Capture the cell that displays the provided text and extract its (x, y) central coordinate. 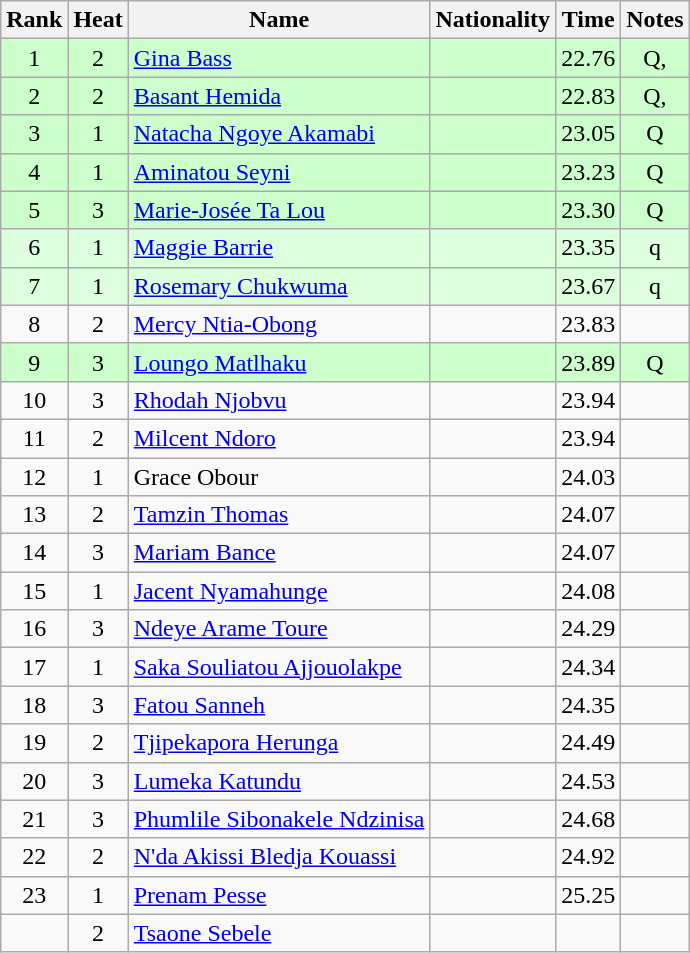
Heat (98, 20)
9 (34, 362)
23.30 (588, 210)
Maggie Barrie (279, 248)
Milcent Ndoro (279, 438)
23 (34, 895)
16 (34, 629)
14 (34, 553)
Jacent Nyamahunge (279, 591)
24.03 (588, 477)
Nationality (493, 20)
Prenam Pesse (279, 895)
Aminatou Seyni (279, 172)
13 (34, 515)
Notes (655, 20)
24.35 (588, 705)
Rhodah Njobvu (279, 400)
24.68 (588, 819)
Tsaone Sebele (279, 933)
Phumlile Sibonakele Ndzinisa (279, 819)
Mariam Bance (279, 553)
25.25 (588, 895)
11 (34, 438)
12 (34, 477)
22.76 (588, 58)
24.92 (588, 857)
Lumeka Katundu (279, 781)
7 (34, 286)
Name (279, 20)
21 (34, 819)
22 (34, 857)
Loungo Matlhaku (279, 362)
Tamzin Thomas (279, 515)
24.29 (588, 629)
24.49 (588, 743)
23.35 (588, 248)
19 (34, 743)
Natacha Ngoye Akamabi (279, 134)
24.34 (588, 667)
5 (34, 210)
23.89 (588, 362)
Ndeye Arame Toure (279, 629)
4 (34, 172)
10 (34, 400)
Tjipekapora Herunga (279, 743)
23.05 (588, 134)
Gina Bass (279, 58)
24.53 (588, 781)
22.83 (588, 96)
Mercy Ntia-Obong (279, 324)
Rosemary Chukwuma (279, 286)
Time (588, 20)
Fatou Sanneh (279, 705)
N'da Akissi Bledja Kouassi (279, 857)
Marie-Josée Ta Lou (279, 210)
Basant Hemida (279, 96)
Grace Obour (279, 477)
18 (34, 705)
Saka Souliatou Ajjouolakpe (279, 667)
8 (34, 324)
24.08 (588, 591)
Rank (34, 20)
6 (34, 248)
15 (34, 591)
23.23 (588, 172)
23.83 (588, 324)
20 (34, 781)
17 (34, 667)
23.67 (588, 286)
